Detect which cell encompasses the target text, then output its (X, Y) center coordinate. 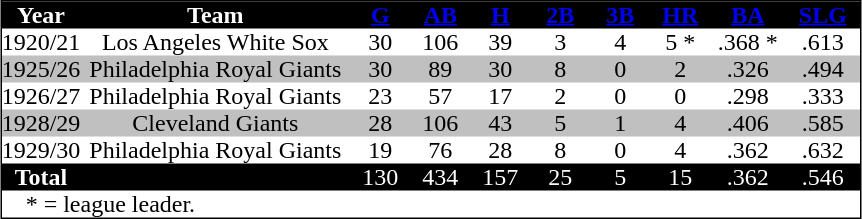
17 (500, 96)
1929/30 (42, 150)
AB (440, 16)
.368 * (748, 42)
1925/26 (42, 70)
BA (748, 16)
.333 (822, 96)
3 (560, 42)
Los Angeles White Sox (215, 42)
.546 (822, 178)
2B (560, 16)
23 (380, 96)
5 * (680, 42)
.585 (822, 124)
1920/21 (42, 42)
HR (680, 16)
* = league leader. (432, 204)
SLG (822, 16)
89 (440, 70)
.326 (748, 70)
57 (440, 96)
15 (680, 178)
157 (500, 178)
1926/27 (42, 96)
1928/29 (42, 124)
.613 (822, 42)
1 (620, 124)
.298 (748, 96)
19 (380, 150)
.494 (822, 70)
H (500, 16)
130 (380, 178)
43 (500, 124)
G (380, 16)
.632 (822, 150)
76 (440, 150)
39 (500, 42)
Team (215, 16)
3B (620, 16)
Cleveland Giants (215, 124)
25 (560, 178)
434 (440, 178)
Year (42, 16)
Total (42, 178)
.406 (748, 124)
